Return the [x, y] coordinate for the center point of the cell that contains the specified text.  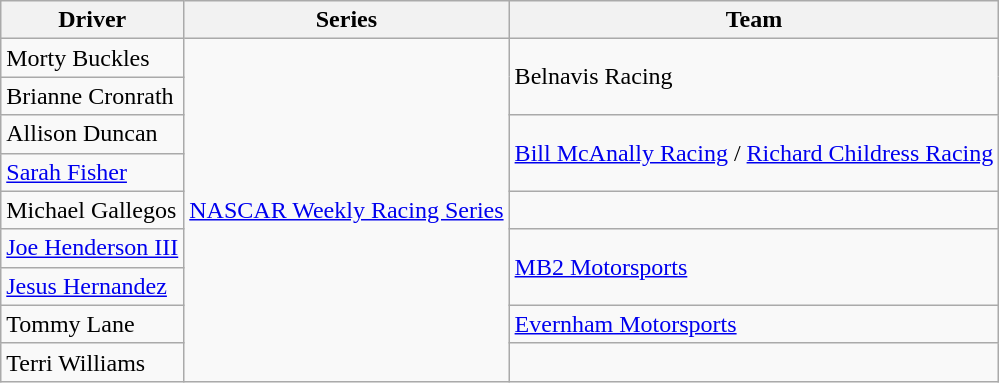
Jesus Hernandez [92, 286]
Brianne Cronrath [92, 96]
NASCAR Weekly Racing Series [346, 210]
Sarah Fisher [92, 172]
Tommy Lane [92, 324]
Driver [92, 20]
Joe Henderson III [92, 248]
Team [754, 20]
Evernham Motorsports [754, 324]
Belnavis Racing [754, 77]
MB2 Motorsports [754, 267]
Morty Buckles [92, 58]
Terri Williams [92, 362]
Series [346, 20]
Bill McAnally Racing / Richard Childress Racing [754, 153]
Allison Duncan [92, 134]
Michael Gallegos [92, 210]
